Search for the cell housing the specified text and yield its (x, y) center coordinate. 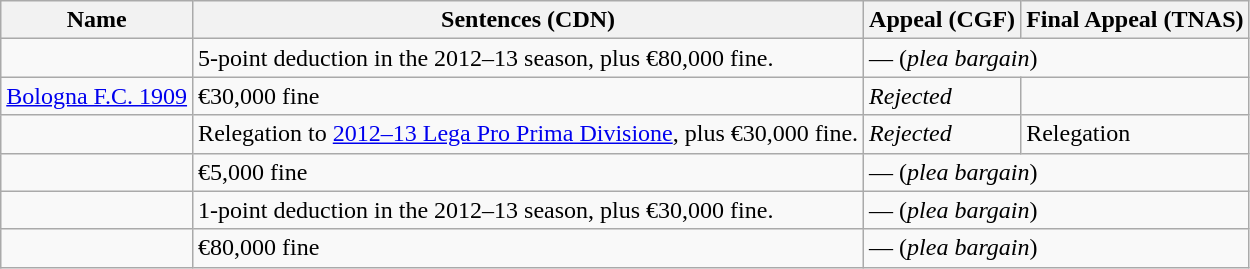
€80,000 fine (528, 248)
5-point deduction in the 2012–13 season, plus €80,000 fine. (528, 58)
Name (97, 20)
Appeal (CGF) (942, 20)
Final Appeal (TNAS) (1135, 20)
Relegation to 2012–13 Lega Pro Prima Divisione, plus €30,000 fine. (528, 134)
Relegation (1135, 134)
Sentences (CDN) (528, 20)
Bologna F.C. 1909 (97, 96)
1-point deduction in the 2012–13 season, plus €30,000 fine. (528, 210)
€5,000 fine (528, 172)
€30,000 fine (528, 96)
